Scan for the cell matching the given text and deliver its [x, y] coordinate at center. 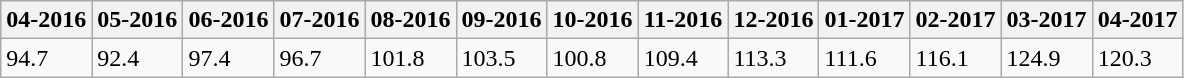
94.7 [46, 58]
11-2016 [683, 20]
03-2017 [1046, 20]
116.1 [956, 58]
101.8 [410, 58]
120.3 [1138, 58]
97.4 [228, 58]
103.5 [502, 58]
07-2016 [320, 20]
02-2017 [956, 20]
04-2017 [1138, 20]
113.3 [774, 58]
06-2016 [228, 20]
124.9 [1046, 58]
92.4 [138, 58]
10-2016 [592, 20]
109.4 [683, 58]
111.6 [864, 58]
05-2016 [138, 20]
08-2016 [410, 20]
09-2016 [502, 20]
12-2016 [774, 20]
04-2016 [46, 20]
01-2017 [864, 20]
96.7 [320, 58]
100.8 [592, 58]
